Return the [x, y] coordinate for the center point of the cell that contains the specified text.  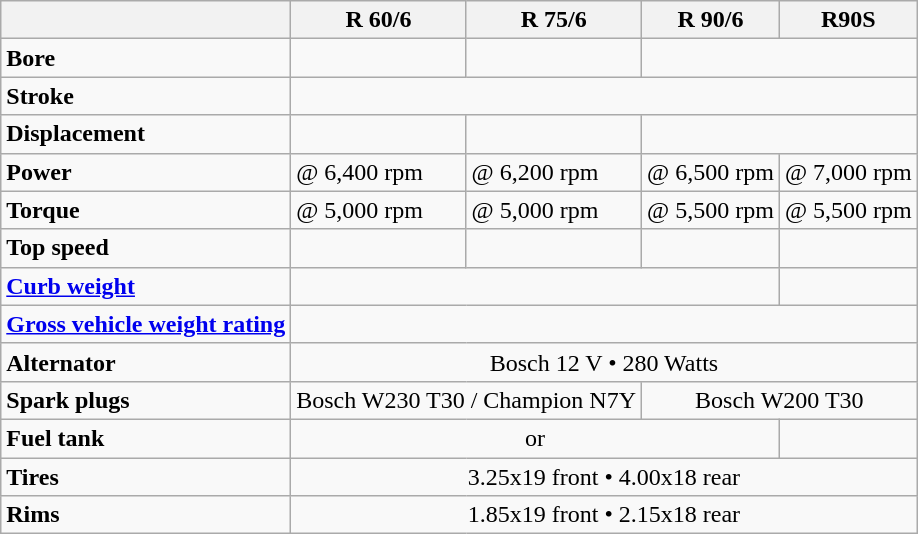
R 90/6 [711, 20]
1.85x19 front • 2.15x18 rear [604, 515]
Gross vehicle weight rating [146, 324]
@ 7,000 rpm [848, 172]
@ 6,400 rpm [378, 172]
Rims [146, 515]
Curb weight [146, 286]
R90S [848, 20]
Displacement [146, 134]
Stroke [146, 96]
R 75/6 [554, 20]
R 60/6 [378, 20]
Bore [146, 58]
Bosch W230 T30 / Champion N7Y [466, 400]
Spark plugs [146, 400]
Bosch W200 T30 [780, 400]
Torque [146, 210]
or [536, 438]
Top speed [146, 248]
Bosch 12 V • 280 Watts [604, 362]
Tires [146, 477]
3.25x19 front • 4.00x18 rear [604, 477]
Fuel tank [146, 438]
Alternator [146, 362]
@ 6,500 rpm [711, 172]
Power [146, 172]
@ 6,200 rpm [554, 172]
